Extract the (x, y) coordinate from the center of the cell holding the provided text.  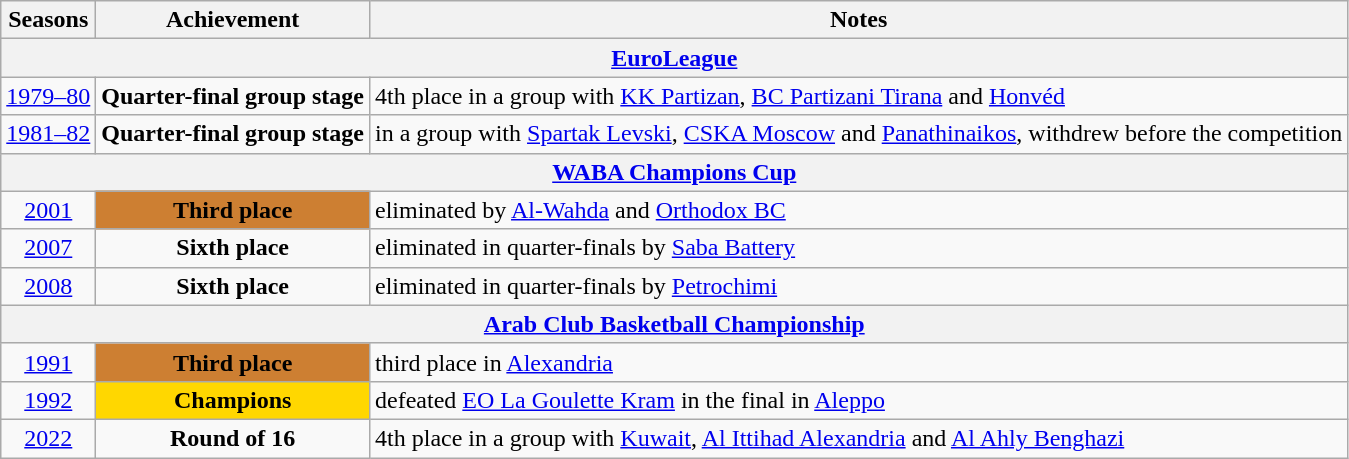
4th place in a group with Kuwait, Al Ittihad Alexandria and Al Ahly Benghazi (859, 438)
eliminated in quarter-finals by Saba Battery (859, 248)
Notes (859, 20)
2007 (48, 248)
2008 (48, 286)
Arab Club Basketball Championship (674, 324)
4th place in a group with KK Partizan, BC Partizani Tirana and Honvéd (859, 96)
third place in Alexandria (859, 362)
Achievement (233, 20)
2022 (48, 438)
WABA Champions Cup (674, 172)
2001 (48, 210)
Round of 16 (233, 438)
Seasons (48, 20)
Champions (233, 400)
eliminated in quarter-finals by Petrochimi (859, 286)
EuroLeague (674, 58)
eliminated by Al-Wahda and Orthodox BC (859, 210)
1981–82 (48, 134)
1979–80 (48, 96)
defeated EO La Goulette Kram in the final in Aleppo (859, 400)
1992 (48, 400)
in a group with Spartak Levski, CSKA Moscow and Panathinaikos, withdrew before the competition (859, 134)
1991 (48, 362)
